Output the (X, Y) coordinate of the center of the cell containing the given text.  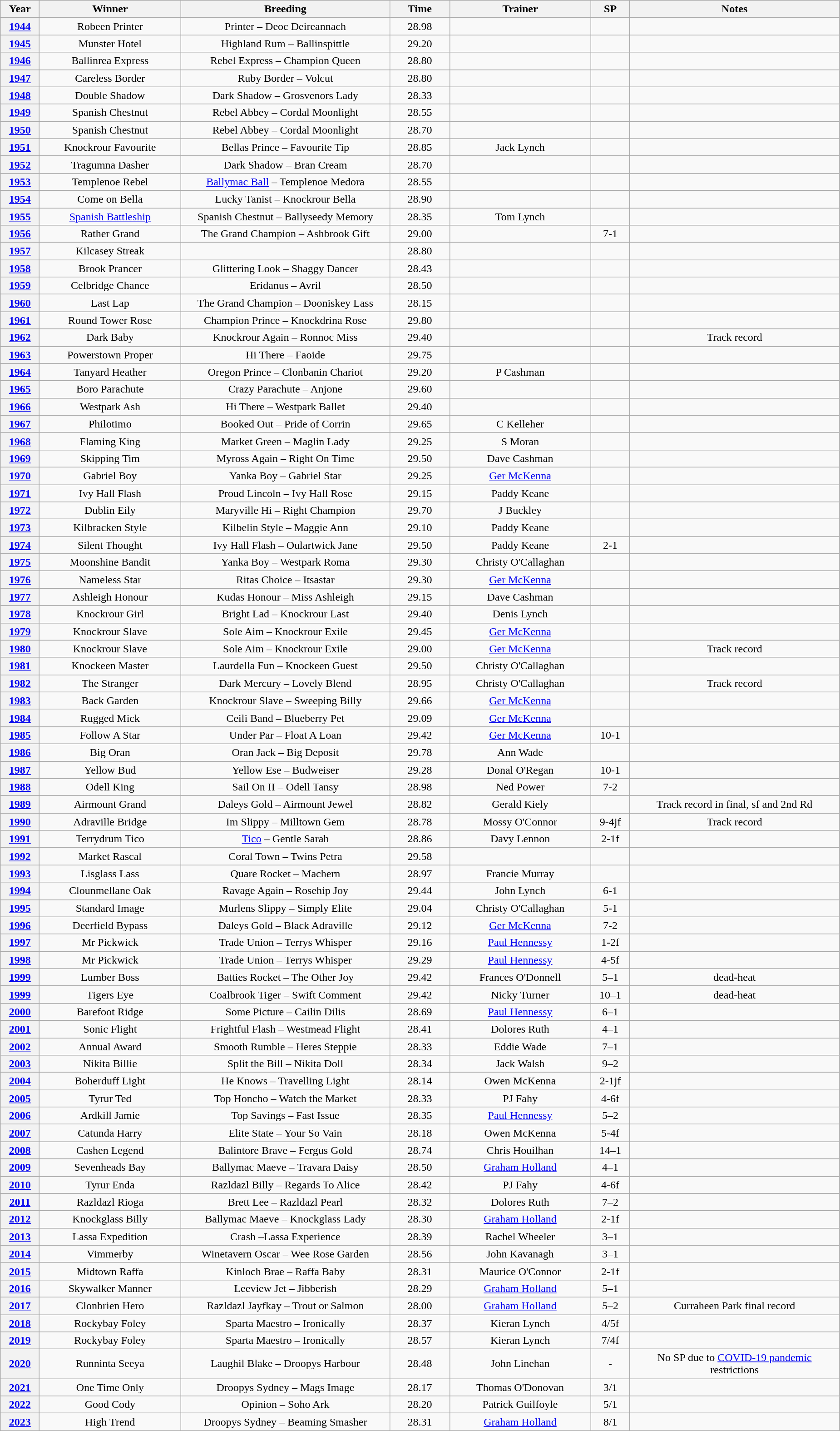
Spanish Battleship (110, 217)
Knockrour Favourite (110, 147)
Knockrour Girl (110, 614)
Francie Murray (520, 874)
Opinion – Soho Ark (285, 1405)
1963 (20, 355)
Runninta Seeya (110, 1364)
Gerald Kiely (520, 805)
Razldazl Rioga (110, 1202)
2021 (20, 1387)
Maurice O'Connor (520, 1271)
Yellow Ese – Budweiser (285, 770)
Templenoe Rebel (110, 182)
Proud Lincoln – Ivy Hall Rose (285, 493)
28.90 (420, 199)
Daleys Gold – Black Adraville (285, 925)
28.74 (420, 1150)
1977 (20, 597)
28.20 (420, 1405)
Daleys Gold – Airmount Jewel (285, 805)
Ashleigh Honour (110, 597)
Last Lap (110, 303)
2010 (20, 1185)
6-1 (610, 891)
Tragumna Dasher (110, 164)
1946 (20, 61)
Jack Walsh (520, 1064)
Come on Bella (110, 199)
2-1 (610, 545)
2005 (20, 1098)
2013 (20, 1237)
Winetavern Oscar – Wee Rose Garden (285, 1254)
Careless Border (110, 78)
1965 (20, 389)
1945 (20, 44)
Terrydrum Tico (110, 839)
Powerstown Proper (110, 355)
29.80 (420, 320)
Mossy O'Connor (520, 822)
4/5f (610, 1323)
Rugged Mick (110, 718)
1981 (20, 666)
29.10 (420, 528)
Razldazl Billy – Regards To Alice (285, 1185)
Lucky Tanist – Knockrour Bella (285, 199)
29.09 (420, 718)
High Trend (110, 1422)
Skipping Tim (110, 458)
1954 (20, 199)
Batties Rocket – The Other Joy (285, 977)
2-1jf (610, 1081)
7/4f (610, 1341)
Ivy Hall Flash (110, 493)
1955 (20, 217)
1973 (20, 528)
1958 (20, 268)
Market Rascal (110, 856)
2001 (20, 1029)
No SP due to COVID-19 pandemic restrictions (735, 1364)
Winner (110, 9)
8/1 (610, 1422)
Year (20, 9)
Ritas Choice – Itsastar (285, 580)
5-4f (610, 1133)
Top Savings – Fast Issue (285, 1116)
2016 (20, 1288)
Bright Lad – Knockrour Last (285, 614)
Oran Jack – Big Deposit (285, 752)
J Buckley (520, 511)
Davy Lennon (520, 839)
29.16 (420, 943)
1966 (20, 407)
Ballymac Maeve – Travara Daisy (285, 1168)
Top Honcho – Watch the Market (285, 1098)
Tigers Eye (110, 994)
Donal O'Regan (520, 770)
28.95 (420, 683)
- (610, 1364)
Laughil Blake – Droopys Harbour (285, 1364)
Highland Rum – Ballinspittle (285, 44)
Booked Out – Pride of Corrin (285, 424)
Good Cody (110, 1405)
29.12 (420, 925)
Denis Lynch (520, 614)
Tyrur Enda (110, 1185)
Big Oran (110, 752)
Some Picture – Cailin Dilis (285, 1012)
Under Par – Float A Loan (285, 735)
28.17 (420, 1387)
Im Slippy – Milltown Gem (285, 822)
Printer – Deoc Deireannach (285, 26)
Market Green – Maglin Lady (285, 441)
Notes (735, 9)
Trainer (520, 9)
1960 (20, 303)
28.15 (420, 303)
Kinloch Brae – Raffa Baby (285, 1271)
29.45 (420, 631)
2012 (20, 1219)
1959 (20, 286)
Ballymac Maeve – Knockglass Lady (285, 1219)
Clonbrien Hero (110, 1306)
Cashen Legend (110, 1150)
Sevenheads Bay (110, 1168)
Deerfield Bypass (110, 925)
Yanka Boy – Westpark Roma (285, 562)
28.86 (420, 839)
Champion Prince – Knockdrina Rose (285, 320)
1976 (20, 580)
Ballymac Ball – Templenoe Medora (285, 182)
9–2 (610, 1064)
28.48 (420, 1364)
2004 (20, 1081)
29.65 (420, 424)
Coalbrook Tiger – Swift Comment (285, 994)
Brett Lee – Razldazl Pearl (285, 1202)
29.29 (420, 960)
2015 (20, 1271)
29.04 (420, 908)
1993 (20, 874)
4-5f (610, 960)
1974 (20, 545)
Laurdella Fun – Knockeen Guest (285, 666)
Dark Mercury – Lovely Blend (285, 683)
28.69 (420, 1012)
2007 (20, 1133)
Thomas O'Donovan (520, 1387)
1992 (20, 856)
28.18 (420, 1133)
Silent Thought (110, 545)
Follow A Star (110, 735)
Patrick Guilfoyle (520, 1405)
Hi There – Westpark Ballet (285, 407)
Ned Power (520, 787)
28.00 (420, 1306)
1998 (20, 960)
1971 (20, 493)
Bellas Prince – Favourite Tip (285, 147)
Breeding (285, 9)
Crazy Parachute – Anjone (285, 389)
Murlens Slippy – Simply Elite (285, 908)
Myross Again – Right On Time (285, 458)
2003 (20, 1064)
3/1 (610, 1387)
29.28 (420, 770)
1984 (20, 718)
2000 (20, 1012)
S Moran (520, 441)
Smooth Rumble – Heres Steppie (285, 1046)
1957 (20, 251)
1986 (20, 752)
1991 (20, 839)
The Grand Champion – Ashbrook Gift (285, 234)
29.75 (420, 355)
Boherduff Light (110, 1081)
Knockrour Slave – Sweeping Billy (285, 701)
1980 (20, 649)
Dark Shadow – Grosvenors Lady (285, 95)
Ravage Again – Rosehip Joy (285, 891)
Standard Image (110, 908)
Ivy Hall Flash – Oulartwick Jane (285, 545)
28.43 (420, 268)
28.56 (420, 1254)
1983 (20, 701)
2009 (20, 1168)
Leeview Jet – Jibberish (285, 1288)
1982 (20, 683)
Frances O'Donnell (520, 977)
1978 (20, 614)
Adraville Bridge (110, 822)
1997 (20, 943)
Split the Bill – Nikita Doll (285, 1064)
Ruby Border – Volcut (285, 78)
28.14 (420, 1081)
He Knows – Travelling Light (285, 1081)
Rachel Wheeler (520, 1237)
Flaming King (110, 441)
Eridanus – Avril (285, 286)
28.82 (420, 805)
Round Tower Rose (110, 320)
1948 (20, 95)
Balintore Brave – Fergus Gold (285, 1150)
Dark Shadow – Bran Cream (285, 164)
Skywalker Manner (110, 1288)
Curraheen Park final record (735, 1306)
Dark Baby (110, 338)
John Kavanagh (520, 1254)
1962 (20, 338)
5/1 (610, 1405)
Vimmerby (110, 1254)
28.57 (420, 1341)
Hi There – Faoide (285, 355)
29.60 (420, 389)
Ann Wade (520, 752)
1996 (20, 925)
Airmount Grand (110, 805)
Tanyard Heather (110, 372)
1969 (20, 458)
Brook Prancer (110, 268)
2014 (20, 1254)
2023 (20, 1422)
Barefoot Ridge (110, 1012)
1961 (20, 320)
2011 (20, 1202)
1967 (20, 424)
Moonshine Bandit (110, 562)
Clounmellane Oak (110, 891)
1988 (20, 787)
1951 (20, 147)
Rebel Express – Champion Queen (285, 61)
2017 (20, 1306)
10–1 (610, 994)
Nameless Star (110, 580)
One Time Only (110, 1387)
Time (420, 9)
Jack Lynch (520, 147)
1995 (20, 908)
28.37 (420, 1323)
Razldazl Jayfkay – Trout or Salmon (285, 1306)
5-1 (610, 908)
1979 (20, 631)
C Kelleher (520, 424)
Back Garden (110, 701)
Sonic Flight (110, 1029)
Glittering Look – Shaggy Dancer (285, 268)
Lassa Expedition (110, 1237)
28.29 (420, 1288)
The Stranger (110, 683)
Quare Rocket – Machern (285, 874)
1952 (20, 164)
Dublin Eily (110, 511)
1964 (20, 372)
28.85 (420, 147)
Tico – Gentle Sarah (285, 839)
Oregon Prince – Clonbanin Chariot (285, 372)
Coral Town – Twins Petra (285, 856)
28.30 (420, 1219)
Midtown Raffa (110, 1271)
1972 (20, 511)
Ceili Band – Blueberry Pet (285, 718)
Ardkill Jamie (110, 1116)
2018 (20, 1323)
1949 (20, 113)
Celbridge Chance (110, 286)
The Grand Champion – Dooniskey Lass (285, 303)
1947 (20, 78)
Maryville Hi – Right Champion (285, 511)
28.32 (420, 1202)
28.41 (420, 1029)
Kilcasey Streak (110, 251)
Crash –Lassa Experience (285, 1237)
1953 (20, 182)
1990 (20, 822)
1970 (20, 476)
Sail On II – Odell Tansy (285, 787)
29.58 (420, 856)
29.78 (420, 752)
Lisglass Lass (110, 874)
Track record in final, sf and 2nd Rd (735, 805)
P Cashman (520, 372)
1968 (20, 441)
Droopys Sydney – Beaming Smasher (285, 1422)
2019 (20, 1341)
Robeen Printer (110, 26)
7–1 (610, 1046)
Tyrur Ted (110, 1098)
6–1 (610, 1012)
Knockeen Master (110, 666)
Double Shadow (110, 95)
Annual Award (110, 1046)
Eddie Wade (520, 1046)
Yellow Bud (110, 770)
Kilbracken Style (110, 528)
Rather Grand (110, 234)
Knockrour Again – Ronnoc Miss (285, 338)
Ballinrea Express (110, 61)
Gabriel Boy (110, 476)
Odell King (110, 787)
Nikita Billie (110, 1064)
1-2f (610, 943)
29.44 (420, 891)
Yanka Boy – Gabriel Star (285, 476)
Spanish Chestnut – Ballyseedy Memory (285, 217)
1975 (20, 562)
28.42 (420, 1185)
Philotimo (110, 424)
29.66 (420, 701)
28.34 (420, 1064)
Lumber Boss (110, 977)
28.39 (420, 1237)
Droopys Sydney – Mags Image (285, 1387)
1994 (20, 891)
Catunda Harry (110, 1133)
2020 (20, 1364)
1985 (20, 735)
1987 (20, 770)
Frightful Flash – Westmead Flight (285, 1029)
John Linehan (520, 1364)
Nicky Turner (520, 994)
1950 (20, 130)
Tom Lynch (520, 217)
John Lynch (520, 891)
2008 (20, 1150)
Chris Houilhan (520, 1150)
Kilbelin Style – Maggie Ann (285, 528)
Westpark Ash (110, 407)
Elite State – Your So Vain (285, 1133)
Boro Parachute (110, 389)
Munster Hotel (110, 44)
1956 (20, 234)
2002 (20, 1046)
SP (610, 9)
Knockglass Billy (110, 1219)
1944 (20, 26)
7–2 (610, 1202)
1989 (20, 805)
2006 (20, 1116)
9-4jf (610, 822)
2022 (20, 1405)
14–1 (610, 1150)
28.97 (420, 874)
28.78 (420, 822)
7-1 (610, 234)
Kudas Honour – Miss Ashleigh (285, 597)
29.70 (420, 511)
